Return the [X, Y] coordinate for the center point of the cell that contains the specified text.  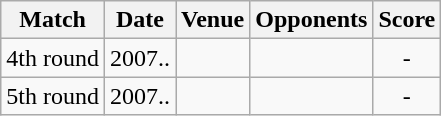
Match [53, 20]
Venue [213, 20]
Opponents [312, 20]
5th round [53, 96]
Date [140, 20]
Score [407, 20]
4th round [53, 58]
